Find where the given text appears and provide that cell's center as (x, y) coordinate. 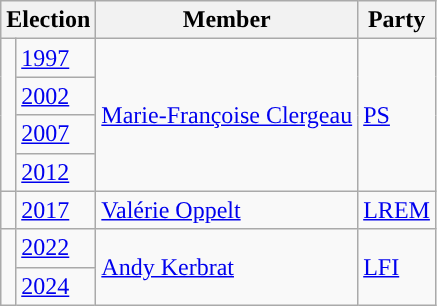
LFI (397, 267)
PS (397, 115)
2022 (56, 248)
2002 (56, 96)
2017 (56, 210)
2007 (56, 134)
Valérie Oppelt (227, 210)
2024 (56, 286)
LREM (397, 210)
Andy Kerbrat (227, 267)
Party (397, 20)
Marie-Françoise Clergeau (227, 115)
2012 (56, 172)
Election (48, 20)
1997 (56, 58)
Member (227, 20)
